Locate the cell with the specified text and output its (X, Y) center coordinate. 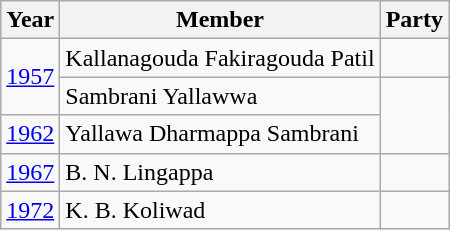
1972 (30, 210)
K. B. Koliwad (220, 210)
Sambrani Yallawwa (220, 96)
Member (220, 20)
1962 (30, 134)
1967 (30, 172)
Year (30, 20)
1957 (30, 77)
Party (414, 20)
Kallanagouda Fakiragouda Patil (220, 58)
B. N. Lingappa (220, 172)
Yallawa Dharmappa Sambrani (220, 134)
